Output the [x, y] coordinate of the center of the cell containing the given text.  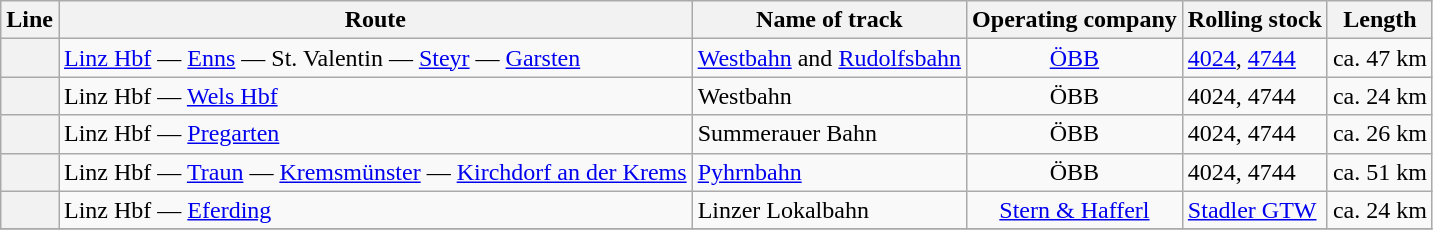
Linz Hbf — Traun — Kremsmünster — Kirchdorf an der Krems [375, 172]
ca. 47 km [1380, 58]
Stern & Hafferl [1075, 210]
Linz Hbf — Pregarten [375, 134]
Westbahn and Rudolfsbahn [829, 58]
Rolling stock [1254, 20]
Line [30, 20]
Name of track [829, 20]
Operating company [1075, 20]
Linzer Lokalbahn [829, 210]
Linz Hbf — Eferding [375, 210]
Pyhrnbahn [829, 172]
Summerauer Bahn [829, 134]
Westbahn [829, 96]
Linz Hbf — Wels Hbf [375, 96]
Stadler GTW [1254, 210]
Length [1380, 20]
Route [375, 20]
ca. 26 km [1380, 134]
Linz Hbf — Enns — St. Valentin — Steyr — Garsten [375, 58]
ca. 51 km [1380, 172]
